Return the (x, y) coordinate for the center point of the cell that contains the specified text.  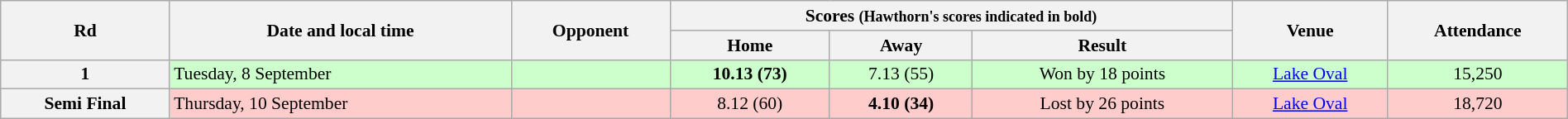
15,250 (1477, 74)
Venue (1310, 30)
Opponent (590, 30)
7.13 (55) (901, 74)
Date and local time (341, 30)
Attendance (1477, 30)
8.12 (60) (749, 104)
Away (901, 45)
Semi Final (85, 104)
Thursday, 10 September (341, 104)
Scores (Hawthorn's scores indicated in bold) (951, 16)
18,720 (1477, 104)
10.13 (73) (749, 74)
Lost by 26 points (1102, 104)
Result (1102, 45)
Home (749, 45)
1 (85, 74)
Rd (85, 30)
4.10 (34) (901, 104)
Won by 18 points (1102, 74)
Tuesday, 8 September (341, 74)
